Pinpoint the cell where the given text exists, returning its (X, Y) midpoint coordinate. 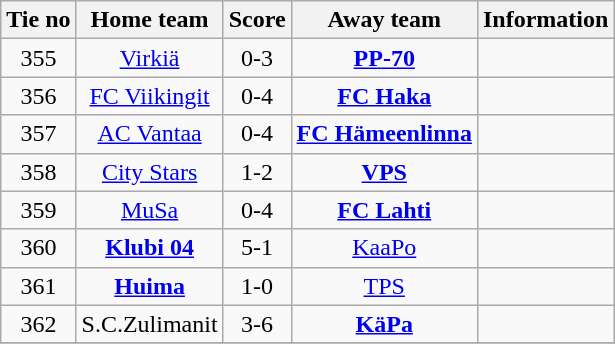
MuSa (150, 210)
0-3 (257, 58)
1-2 (257, 172)
Virkiä (150, 58)
S.C.Zulimanit (150, 324)
KaaPo (384, 248)
FC Hämeenlinna (384, 134)
PP-70 (384, 58)
FC Viikingit (150, 96)
AC Vantaa (150, 134)
FC Lahti (384, 210)
1-0 (257, 286)
361 (38, 286)
Away team (384, 20)
Huima (150, 286)
FC Haka (384, 96)
358 (38, 172)
City Stars (150, 172)
KäPa (384, 324)
Score (257, 20)
360 (38, 248)
3-6 (257, 324)
VPS (384, 172)
Klubi 04 (150, 248)
5-1 (257, 248)
TPS (384, 286)
362 (38, 324)
Information (545, 20)
Home team (150, 20)
359 (38, 210)
355 (38, 58)
Tie no (38, 20)
357 (38, 134)
356 (38, 96)
